Provide the (x, y) coordinate of the cell's center where the given text is located.  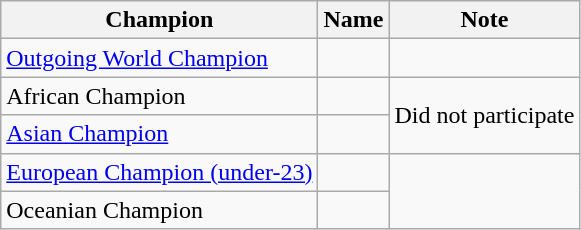
Champion (160, 20)
Did not participate (484, 115)
Oceanian Champion (160, 210)
Asian Champion (160, 134)
Note (484, 20)
Name (354, 20)
African Champion (160, 96)
Outgoing World Champion (160, 58)
European Champion (under-23) (160, 172)
